Determine the (X, Y) coordinate at the center of the cell enclosing the given text.  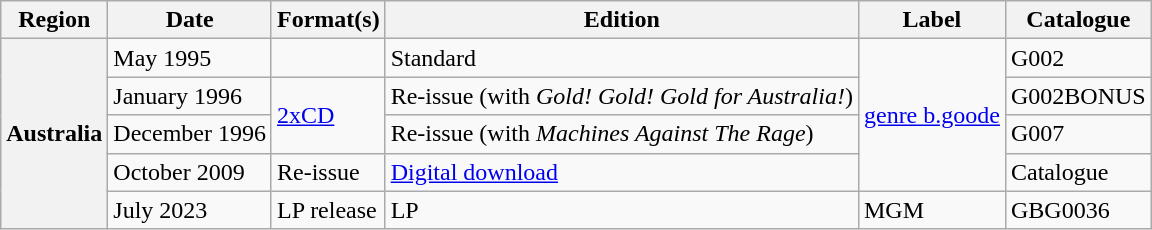
G002 (1078, 58)
Standard (622, 58)
2xCD (328, 115)
October 2009 (190, 172)
GBG0036 (1078, 210)
MGM (932, 210)
January 1996 (190, 96)
December 1996 (190, 134)
Re-issue (with Gold! Gold! Gold for Australia!) (622, 96)
Re-issue (328, 172)
G007 (1078, 134)
G002BONUS (1078, 96)
Digital download (622, 172)
LP release (328, 210)
May 1995 (190, 58)
Format(s) (328, 20)
Edition (622, 20)
genre b.goode (932, 115)
Label (932, 20)
LP (622, 210)
Re-issue (with Machines Against The Rage) (622, 134)
July 2023 (190, 210)
Date (190, 20)
Region (54, 20)
Australia (54, 134)
